Return the (X, Y) coordinate for the center point of the cell that contains the specified text.  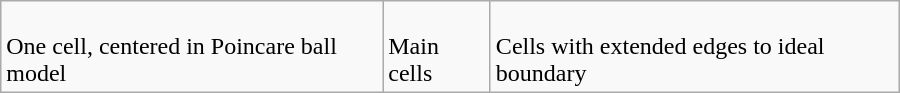
Cells with extended edges to ideal boundary (694, 47)
One cell, centered in Poincare ball model (192, 47)
Main cells (437, 47)
